Locate the cell with the specified text and output its [X, Y] center coordinate. 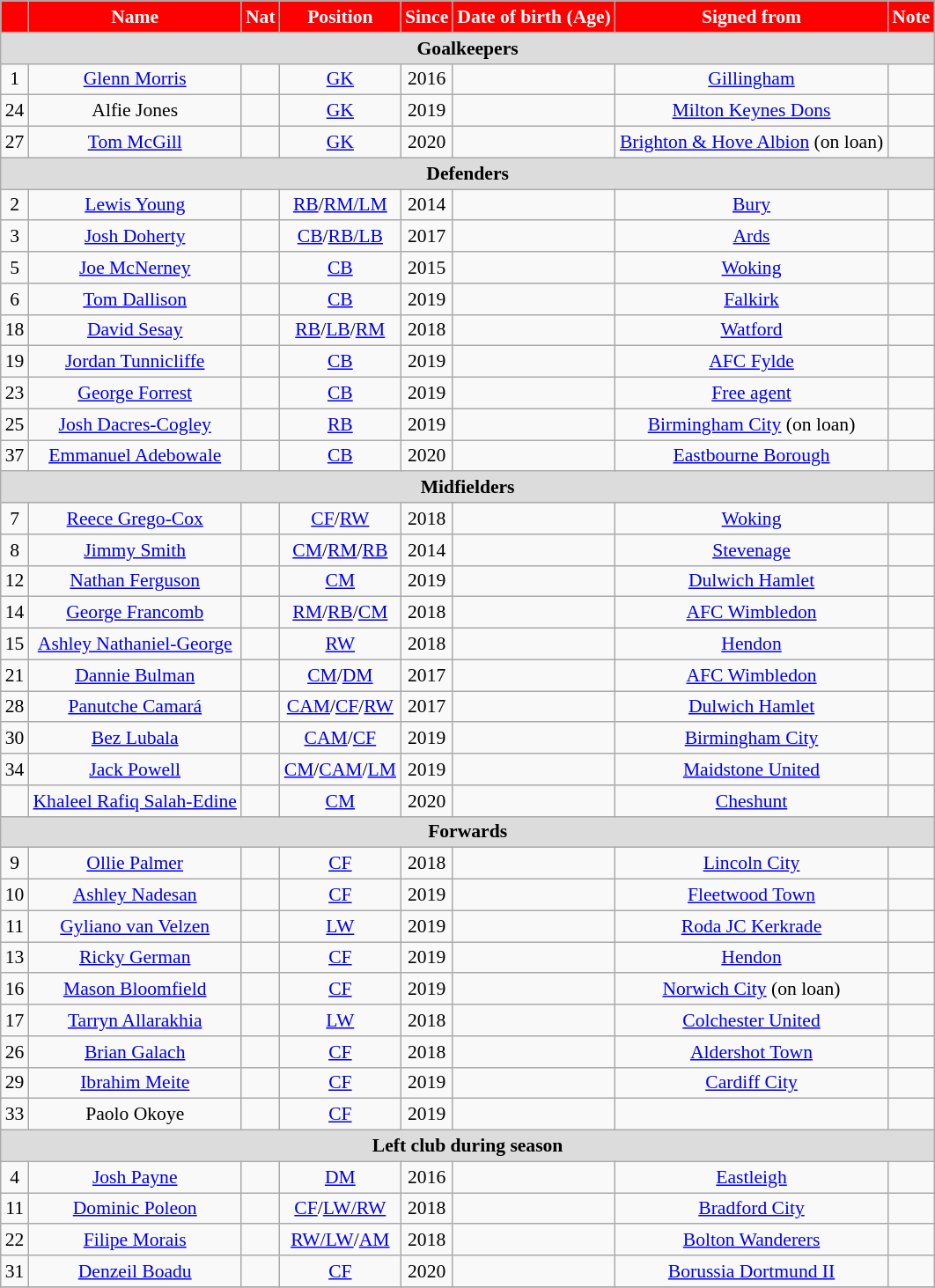
CB/RB/LB [340, 237]
30 [15, 739]
Fleetwood Town [752, 895]
34 [15, 769]
RM/RB/CM [340, 613]
Alfie Jones [135, 111]
Josh Payne [135, 1177]
9 [15, 864]
14 [15, 613]
Cardiff City [752, 1083]
16 [15, 990]
CF/RW [340, 519]
Dannie Bulman [135, 675]
33 [15, 1115]
Position [340, 17]
Ashley Nadesan [135, 895]
CM/RM/RB [340, 550]
Since [426, 17]
Ibrahim Meite [135, 1083]
Eastbourne Borough [752, 456]
Jordan Tunnicliffe [135, 362]
Stevenage [752, 550]
Glenn Morris [135, 79]
27 [15, 143]
25 [15, 424]
Khaleel Rafiq Salah-Edine [135, 801]
Eastleigh [752, 1177]
1 [15, 79]
Panutche Camará [135, 707]
Jimmy Smith [135, 550]
29 [15, 1083]
RB/RM/LM [340, 205]
CAM/CF/RW [340, 707]
RW/LW/AM [340, 1240]
Tom McGill [135, 143]
Bury [752, 205]
Josh Dacres-Cogley [135, 424]
Name [135, 17]
Forwards [468, 832]
RB [340, 424]
CM/CAM/LM [340, 769]
6 [15, 299]
24 [15, 111]
Lewis Young [135, 205]
Tarryn Allarakhia [135, 1020]
Cheshunt [752, 801]
DM [340, 1177]
Bolton Wanderers [752, 1240]
22 [15, 1240]
Lincoln City [752, 864]
Ashley Nathaniel-George [135, 644]
19 [15, 362]
AFC Fylde [752, 362]
Colchester United [752, 1020]
13 [15, 958]
Tom Dallison [135, 299]
Nathan Ferguson [135, 581]
Gillingham [752, 79]
28 [15, 707]
Free agent [752, 394]
Gyliano van Velzen [135, 926]
Ards [752, 237]
Josh Doherty [135, 237]
2015 [426, 268]
Defenders [468, 173]
Aldershot Town [752, 1052]
Brighton & Hove Albion (on loan) [752, 143]
Paolo Okoye [135, 1115]
George Francomb [135, 613]
Date of birth (Age) [534, 17]
Left club during season [468, 1146]
21 [15, 675]
3 [15, 237]
Roda JC Kerkrade [752, 926]
23 [15, 394]
Reece Grego-Cox [135, 519]
Birmingham City [752, 739]
15 [15, 644]
Borussia Dortmund II [752, 1271]
Watford [752, 330]
Note [910, 17]
Joe McNerney [135, 268]
CM/DM [340, 675]
Birmingham City (on loan) [752, 424]
Bradford City [752, 1209]
5 [15, 268]
Midfielders [468, 488]
7 [15, 519]
Nat [261, 17]
4 [15, 1177]
18 [15, 330]
12 [15, 581]
Bez Lubala [135, 739]
Jack Powell [135, 769]
RW [340, 644]
Denzeil Boadu [135, 1271]
31 [15, 1271]
Goalkeepers [468, 48]
Dominic Poleon [135, 1209]
Maidstone United [752, 769]
Brian Galach [135, 1052]
Ricky German [135, 958]
10 [15, 895]
Filipe Morais [135, 1240]
Ollie Palmer [135, 864]
Mason Bloomfield [135, 990]
Milton Keynes Dons [752, 111]
37 [15, 456]
CF/LW/RW [340, 1209]
2 [15, 205]
Signed from [752, 17]
17 [15, 1020]
Emmanuel Adebowale [135, 456]
8 [15, 550]
George Forrest [135, 394]
David Sesay [135, 330]
26 [15, 1052]
Norwich City (on loan) [752, 990]
RB/LB/RM [340, 330]
CAM/CF [340, 739]
Falkirk [752, 299]
